Scan for the cell matching the given text and deliver its [X, Y] coordinate at center. 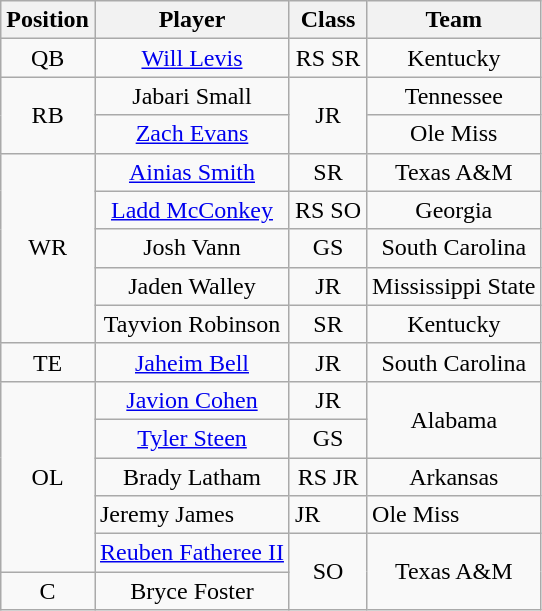
Tennessee [454, 96]
Team [454, 20]
Ladd McConkey [192, 210]
RS SR [328, 58]
Ainias Smith [192, 172]
WR [48, 248]
QB [48, 58]
Jaden Walley [192, 286]
Class [328, 20]
TE [48, 362]
Bryce Foster [192, 591]
Brady Latham [192, 477]
C [48, 591]
OL [48, 476]
Tyler Steen [192, 438]
Alabama [454, 419]
Javion Cohen [192, 400]
Mississippi State [454, 286]
SO [328, 572]
Georgia [454, 210]
Arkansas [454, 477]
Reuben Fatheree II [192, 553]
RB [48, 115]
Will Levis [192, 58]
Jeremy James [192, 515]
Jaheim Bell [192, 362]
Position [48, 20]
RS SO [328, 210]
RS JR [328, 477]
Player [192, 20]
Tayvion Robinson [192, 324]
Josh Vann [192, 248]
Jabari Small [192, 96]
Zach Evans [192, 134]
